Scan for the cell matching the given text and deliver its [x, y] coordinate at center. 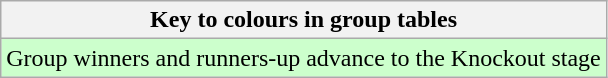
Group winners and runners-up advance to the Knockout stage [304, 58]
Key to colours in group tables [304, 20]
